Search for the cell housing the specified text and yield its (x, y) center coordinate. 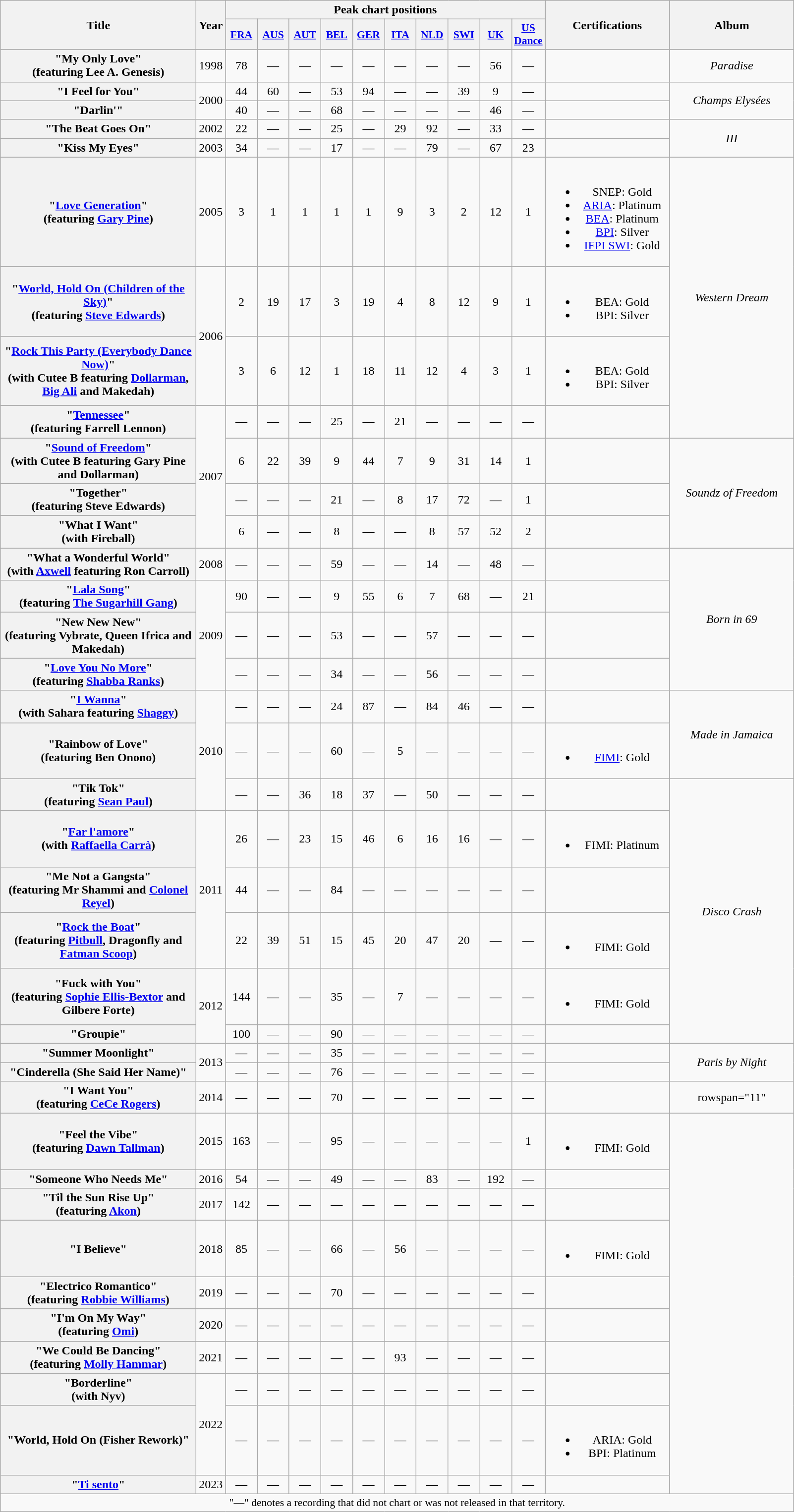
55 (368, 597)
Champs Elysées (732, 101)
95 (337, 1142)
"I Believe" (98, 1249)
31 (464, 461)
Paris by Night (732, 1062)
"Borderline"(with Nyv) (98, 1390)
5 (400, 750)
Certifications (608, 25)
"Rock This Party (Everybody Dance Now)" (with Cutee B featuring Dollarman, Big Ali and Makedah) (98, 371)
79 (432, 148)
50 (432, 795)
36 (305, 795)
"Groupie" (98, 1034)
72 (464, 500)
"Sound of Freedom" (with Cutee B featuring Gary Pine and Dollarman) (98, 461)
"What a Wonderful World" (with Axwell featuring Ron Carroll) (98, 564)
11 (400, 371)
FIMI: Platinum (608, 839)
76 (337, 1072)
85 (241, 1249)
2009 (211, 635)
2023 (211, 1484)
2013 (211, 1062)
Album (732, 25)
92 (432, 129)
"I Wanna" (with Sahara featuring Shaggy) (98, 707)
NLD (432, 35)
"I'm On My Way"(featuring Omi) (98, 1325)
2022 (211, 1424)
67 (496, 148)
SNEP: GoldARIA: PlatinumBEA: PlatinumBPI: SilverIFPI SWI: Gold (608, 212)
BEL (337, 35)
SWI (464, 35)
2019 (211, 1292)
"What I Want" (with Fireball) (98, 532)
"Rainbow of Love" (featuring Ben Onono) (98, 750)
"We Could Be Dancing" (featuring Molly Hammar) (98, 1357)
24 (337, 707)
142 (241, 1204)
2006 (211, 336)
Soundz of Freedom (732, 493)
2014 (211, 1097)
2003 (211, 148)
ARIA: GoldBPI: Platinum (608, 1440)
2017 (211, 1204)
"World, Hold On (Children of the Sky)" (featuring Steve Edwards) (98, 301)
"Far l'amore" (with Raffaella Carrà) (98, 839)
49 (337, 1179)
"Tennessee" (featuring Farrell Lennon) (98, 421)
94 (368, 91)
2011 (211, 890)
"Feel the Vibe" (featuring Dawn Tallman) (98, 1142)
"The Beat Goes On" (98, 129)
2008 (211, 564)
Disco Crash (732, 911)
2010 (211, 750)
54 (241, 1179)
ITA (400, 35)
48 (496, 564)
47 (432, 941)
2021 (211, 1357)
"Lala Song" (featuring The Sugarhill Gang) (98, 597)
rowspan="11" (732, 1097)
1998 (211, 65)
2000 (211, 101)
Year (211, 25)
78 (241, 65)
"Kiss My Eyes" (98, 148)
"Rock the Boat" (featuring Pitbull, Dragonfly and Fatman Scoop) (98, 941)
2012 (211, 1006)
"Electrico Romantico"(featuring Robbie Williams) (98, 1292)
"Til the Sun Rise Up" (featuring Akon) (98, 1204)
192 (496, 1179)
100 (241, 1034)
"New New New" (featuring Vybrate, Queen Ifrica and Makedah) (98, 635)
2020 (211, 1325)
93 (400, 1357)
Peak chart positions (386, 10)
"Summer Moonlight" (98, 1053)
33 (496, 129)
2015 (211, 1142)
"Me Not a Gangsta" (featuring Mr Shammi and Colonel Reyel) (98, 890)
Born in 69 (732, 619)
144 (241, 996)
2007 (211, 477)
"My Only Love" (featuring Lee A. Genesis) (98, 65)
"Together" (featuring Steve Edwards) (98, 500)
52 (496, 532)
"World, Hold On (Fisher Rework)" (98, 1440)
"I Want You" (featuring CeCe Rogers) (98, 1097)
163 (241, 1142)
III (732, 138)
GER (368, 35)
"Cinderella (She Said Her Name)" (98, 1072)
87 (368, 707)
"Fuck with You" (featuring Sophie Ellis-Bextor and Gilbere Forte) (98, 996)
"Love You No More" (featuring Shabba Ranks) (98, 674)
26 (241, 839)
"Tik Tok" (featuring Sean Paul) (98, 795)
Made in Jamaica (732, 734)
59 (337, 564)
2018 (211, 1249)
AUS (273, 35)
"I Feel for You" (98, 91)
37 (368, 795)
AUT (305, 35)
FRA (241, 35)
40 (241, 110)
29 (400, 129)
83 (432, 1179)
USDance (528, 35)
51 (305, 941)
2016 (211, 1179)
"Someone Who Needs Me" (98, 1179)
66 (337, 1249)
"Darlin'" (98, 110)
2005 (211, 212)
"Love Generation" (featuring Gary Pine) (98, 212)
Paradise (732, 65)
45 (368, 941)
"Ti sento" (98, 1484)
Western Dream (732, 297)
Title (98, 25)
UK (496, 35)
2002 (211, 129)
"—" denotes a recording that did not chart or was not released in that territory. (397, 1503)
